From the cell containing the given text, extract its center point as [X, Y] coordinate. 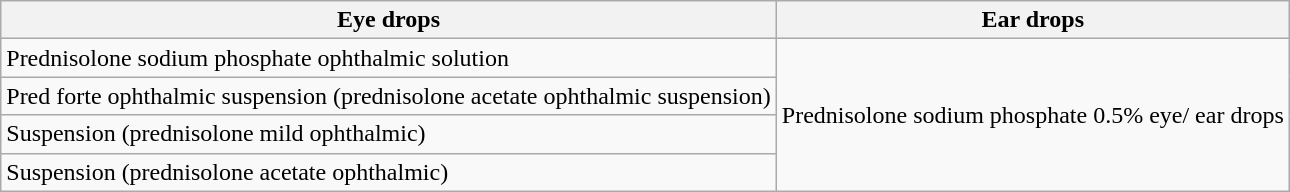
Ear drops [1032, 20]
Suspension (prednisolone acetate ophthalmic) [389, 172]
Eye drops [389, 20]
Prednisolone sodium phosphate ophthalmic solution [389, 58]
Pred forte ophthalmic suspension (prednisolone acetate ophthalmic suspension) [389, 96]
Prednisolone sodium phosphate 0.5% eye/ ear drops [1032, 115]
Suspension (prednisolone mild ophthalmic) [389, 134]
